Locate the cell with the specified text and output its (x, y) center coordinate. 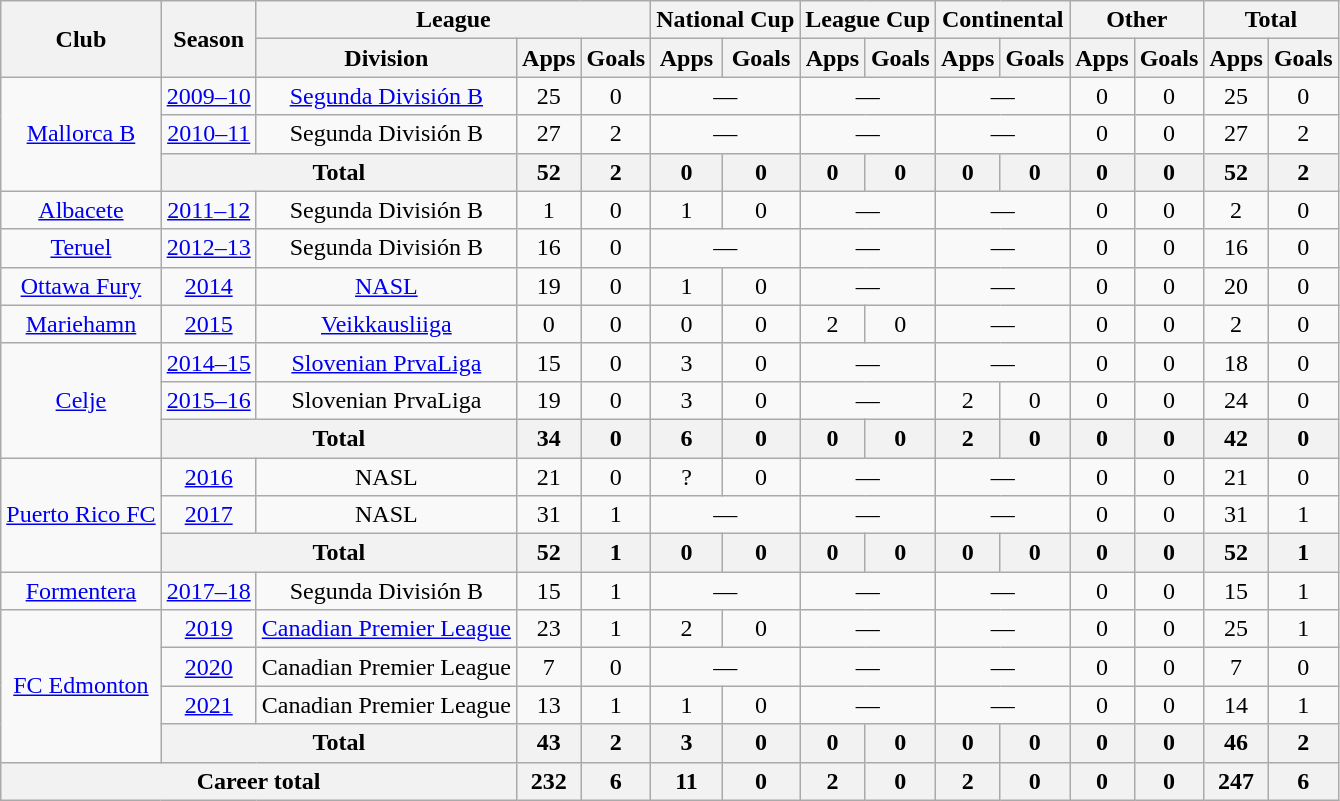
2017–18 (208, 591)
2010–11 (208, 134)
2014–15 (208, 362)
20 (1236, 286)
42 (1236, 438)
14 (1236, 705)
Career total (259, 781)
Albacete (81, 210)
13 (549, 705)
2012–13 (208, 248)
Celje (81, 400)
2016 (208, 477)
League (453, 20)
National Cup (726, 20)
43 (549, 743)
2020 (208, 667)
Club (81, 39)
Puerto Rico FC (81, 515)
Formentera (81, 591)
2015–16 (208, 400)
? (687, 477)
247 (1236, 781)
Division (386, 58)
23 (549, 629)
46 (1236, 743)
2009–10 (208, 96)
Continental (1003, 20)
Mariehamn (81, 324)
2019 (208, 629)
Season (208, 39)
18 (1236, 362)
2011–12 (208, 210)
2021 (208, 705)
Ottawa Fury (81, 286)
Other (1137, 20)
League Cup (868, 20)
2015 (208, 324)
2014 (208, 286)
Mallorca B (81, 134)
FC Edmonton (81, 686)
Veikkausliiga (386, 324)
11 (687, 781)
2017 (208, 515)
34 (549, 438)
Teruel (81, 248)
232 (549, 781)
24 (1236, 400)
